Locate the cell with the specified text and output its (X, Y) center coordinate. 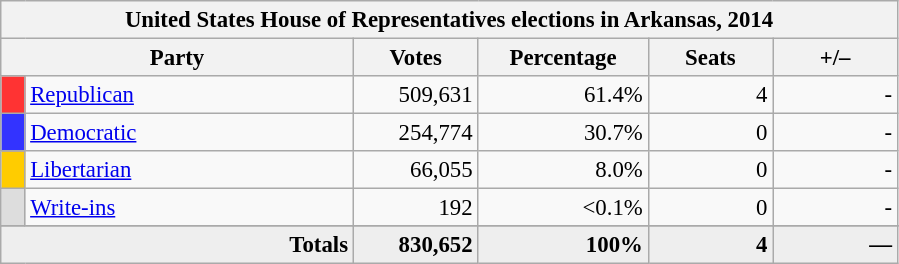
100% (563, 245)
Totals (178, 245)
Seats (710, 58)
Democratic (189, 133)
Votes (416, 58)
254,774 (416, 133)
Libertarian (189, 170)
— (836, 245)
Republican (189, 95)
192 (416, 208)
509,631 (416, 95)
+/– (836, 58)
United States House of Representatives elections in Arkansas, 2014 (450, 20)
<0.1% (563, 208)
Percentage (563, 58)
830,652 (416, 245)
8.0% (563, 170)
61.4% (563, 95)
66,055 (416, 170)
Party (178, 58)
Write-ins (189, 208)
30.7% (563, 133)
